Return the (X, Y) coordinate for the center point of the cell that contains the specified text.  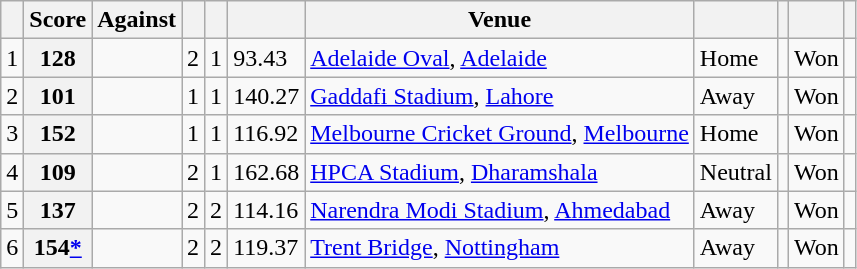
93.43 (266, 58)
109 (58, 172)
119.37 (266, 248)
4 (12, 172)
116.92 (266, 134)
Venue (500, 20)
Melbourne Cricket Ground, Melbourne (500, 134)
Adelaide Oval, Adelaide (500, 58)
101 (58, 96)
Narendra Modi Stadium, Ahmedabad (500, 210)
3 (12, 134)
HPCA Stadium, Dharamshala (500, 172)
6 (12, 248)
Score (58, 20)
154* (58, 248)
152 (58, 134)
114.16 (266, 210)
Gaddafi Stadium, Lahore (500, 96)
Against (137, 20)
Neutral (736, 172)
140.27 (266, 96)
162.68 (266, 172)
5 (12, 210)
128 (58, 58)
Trent Bridge, Nottingham (500, 248)
137 (58, 210)
